Scan for the cell matching the given text and deliver its [x, y] coordinate at center. 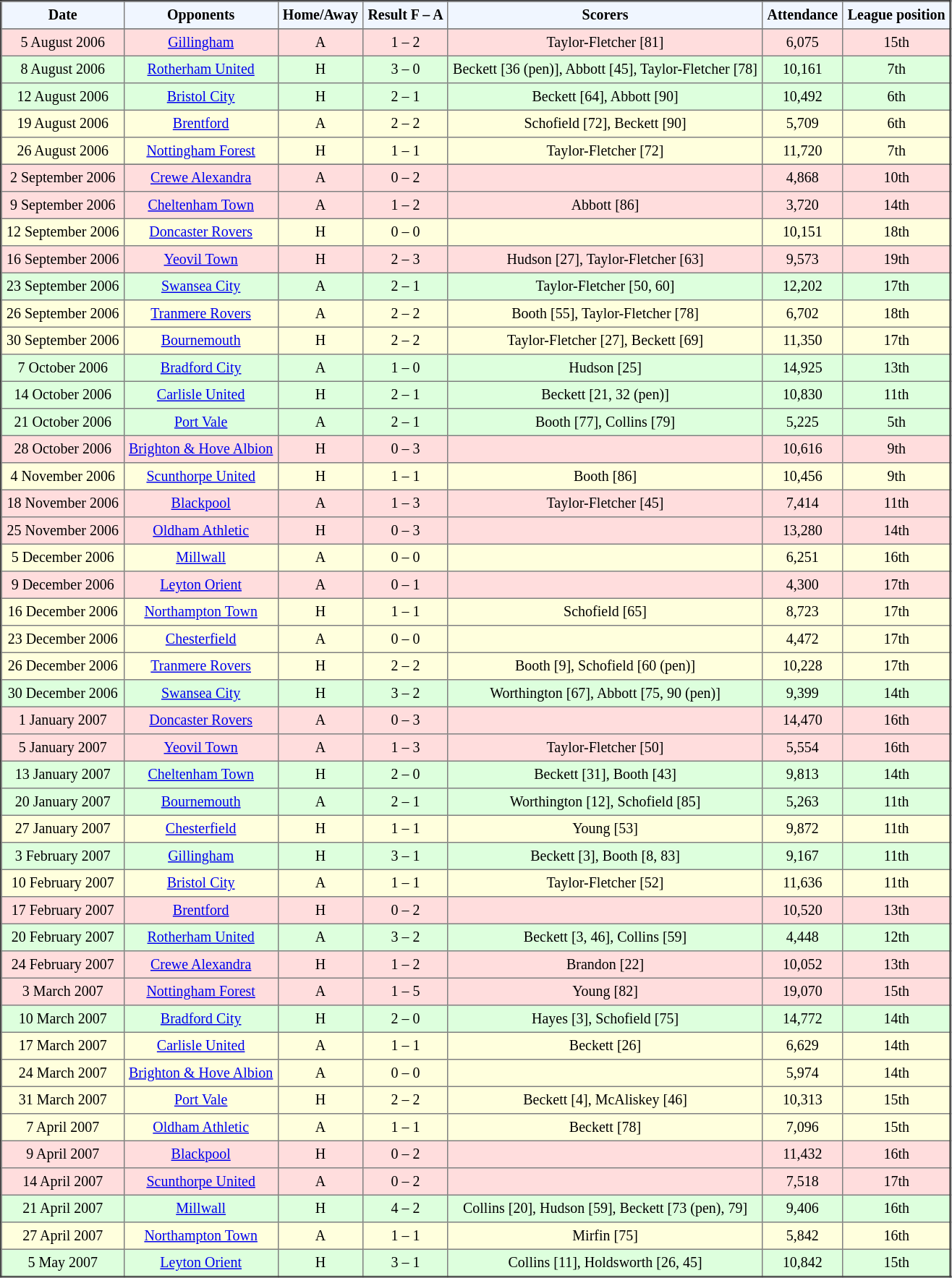
Hayes [3], Schofield [75] [605, 1019]
Result F – A [406, 15]
12 August 2006 [63, 97]
Beckett [3, 46], Collins [59] [605, 937]
5th [897, 422]
7,096 [803, 1128]
5,842 [803, 1236]
3 February 2007 [63, 856]
10th [897, 178]
13 January 2007 [63, 775]
12th [897, 937]
27 April 2007 [63, 1236]
31 March 2007 [63, 1100]
Taylor-Fletcher [27], Beckett [69] [605, 341]
10 March 2007 [63, 1019]
17 March 2007 [63, 1046]
30 September 2006 [63, 341]
12 September 2006 [63, 232]
9 September 2006 [63, 205]
Booth [86] [605, 477]
Beckett [26] [605, 1046]
Schofield [72], Beckett [90] [605, 124]
4 – 2 [406, 1209]
Beckett [21, 32 (pen)] [605, 395]
20 February 2007 [63, 937]
Collins [11], Holdsworth [26, 45] [605, 1263]
Taylor-Fletcher [81] [605, 43]
7 April 2007 [63, 1128]
4,300 [803, 585]
10,052 [803, 965]
10,313 [803, 1100]
5 January 2007 [63, 748]
Date [63, 15]
7,518 [803, 1182]
11,432 [803, 1154]
27 January 2007 [63, 829]
5,554 [803, 748]
5,709 [803, 124]
6,702 [803, 314]
5,263 [803, 802]
10,228 [803, 666]
Beckett [31], Booth [43] [605, 775]
23 September 2006 [63, 286]
Beckett [4], McAliskey [46] [605, 1100]
Beckett [78] [605, 1128]
9,573 [803, 260]
19 August 2006 [63, 124]
10,456 [803, 477]
18 November 2006 [63, 503]
League position [897, 15]
9 April 2007 [63, 1154]
10 February 2007 [63, 883]
16 December 2006 [63, 612]
10,616 [803, 449]
10,830 [803, 395]
30 December 2006 [63, 694]
4,448 [803, 937]
17 February 2007 [63, 911]
0 – 1 [406, 585]
Hudson [27], Taylor-Fletcher [63] [605, 260]
19th [897, 260]
26 December 2006 [63, 666]
10,492 [803, 97]
8,723 [803, 612]
5 August 2006 [63, 43]
14,772 [803, 1019]
11,350 [803, 341]
26 August 2006 [63, 151]
4,868 [803, 178]
1 – 5 [406, 992]
11,720 [803, 151]
24 March 2007 [63, 1073]
14,470 [803, 720]
Hudson [25] [605, 368]
21 October 2006 [63, 422]
19,070 [803, 992]
23 December 2006 [63, 639]
8 August 2006 [63, 69]
6,251 [803, 558]
16 September 2006 [63, 260]
5,225 [803, 422]
10,161 [803, 69]
Booth [77], Collins [79] [605, 422]
3,720 [803, 205]
28 October 2006 [63, 449]
21 April 2007 [63, 1209]
6,629 [803, 1046]
9,399 [803, 694]
1 – 0 [406, 368]
Brandon [22] [605, 965]
4,472 [803, 639]
6,075 [803, 43]
Taylor-Fletcher [50, 60] [605, 286]
3 – 0 [406, 69]
Collins [20], Hudson [59], Beckett [73 (pen), 79] [605, 1209]
14,925 [803, 368]
5,974 [803, 1073]
4 November 2006 [63, 477]
7,414 [803, 503]
Abbott [86] [605, 205]
Worthington [67], Abbott [75, 90 (pen)] [605, 694]
13,280 [803, 531]
Scorers [605, 15]
9 December 2006 [63, 585]
Attendance [803, 15]
Taylor-Fletcher [45] [605, 503]
5 December 2006 [63, 558]
24 February 2007 [63, 965]
Booth [55], Taylor-Fletcher [78] [605, 314]
14 October 2006 [63, 395]
Mirfin [75] [605, 1236]
2 – 3 [406, 260]
9,406 [803, 1209]
Beckett [64], Abbott [90] [605, 97]
Worthington [12], Schofield [85] [605, 802]
Taylor-Fletcher [72] [605, 151]
2 September 2006 [63, 178]
Taylor-Fletcher [52] [605, 883]
Taylor-Fletcher [50] [605, 748]
Beckett [3], Booth [8, 83] [605, 856]
Home/Away [320, 15]
Beckett [36 (pen)], Abbott [45], Taylor-Fletcher [78] [605, 69]
7 October 2006 [63, 368]
25 November 2006 [63, 531]
10,520 [803, 911]
26 September 2006 [63, 314]
10,842 [803, 1263]
Opponents [201, 15]
11,636 [803, 883]
Young [53] [605, 829]
Young [82] [605, 992]
12,202 [803, 286]
3 March 2007 [63, 992]
9,167 [803, 856]
Booth [9], Schofield [60 (pen)] [605, 666]
Schofield [65] [605, 612]
20 January 2007 [63, 802]
5 May 2007 [63, 1263]
9,872 [803, 829]
9,813 [803, 775]
1 January 2007 [63, 720]
14 April 2007 [63, 1182]
10,151 [803, 232]
